For the text-containing cell, return its midpoint in [x, y] coordinate format. 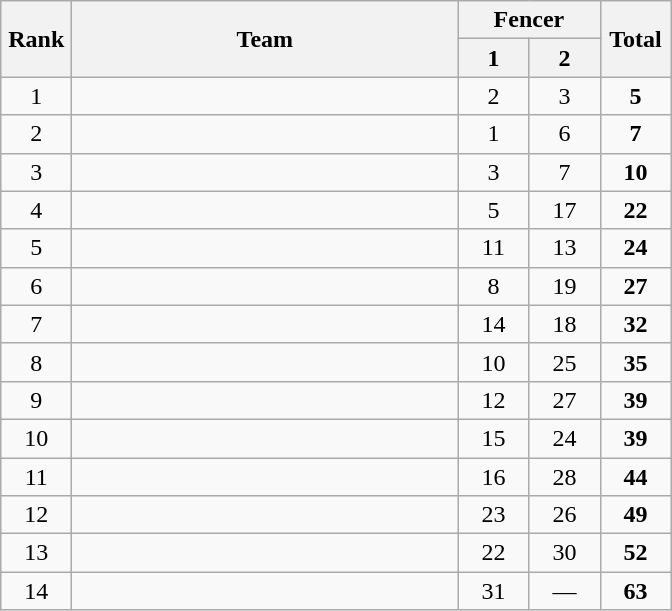
Fencer [529, 20]
25 [564, 362]
9 [36, 400]
Total [636, 39]
30 [564, 553]
Rank [36, 39]
49 [636, 515]
18 [564, 324]
19 [564, 286]
26 [564, 515]
63 [636, 591]
44 [636, 477]
15 [494, 438]
52 [636, 553]
17 [564, 210]
32 [636, 324]
Team [265, 39]
23 [494, 515]
35 [636, 362]
16 [494, 477]
28 [564, 477]
31 [494, 591]
— [564, 591]
4 [36, 210]
